Output the (X, Y) coordinate of the center of the cell containing the given text.  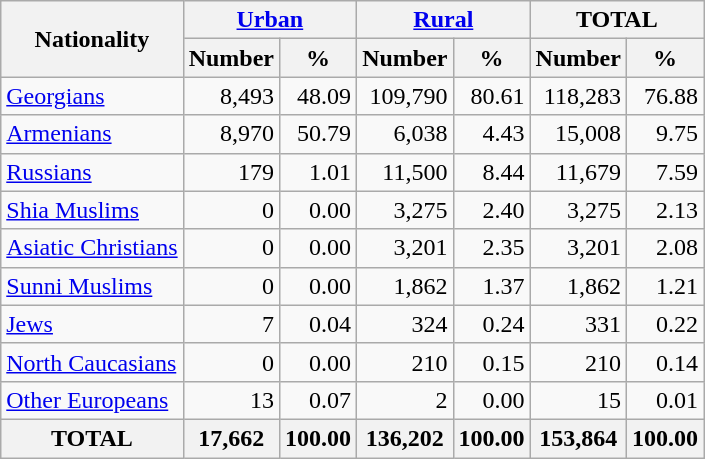
1.01 (318, 172)
2.08 (664, 248)
15 (578, 400)
Georgians (92, 96)
76.88 (664, 96)
Sunni Muslims (92, 286)
331 (578, 324)
8,493 (231, 96)
2.13 (664, 210)
109,790 (405, 96)
0.24 (492, 324)
Nationality (92, 39)
11,679 (578, 172)
0.22 (664, 324)
2.40 (492, 210)
0.01 (664, 400)
11,500 (405, 172)
8,970 (231, 134)
17,662 (231, 438)
Rural (444, 20)
Urban (270, 20)
153,864 (578, 438)
179 (231, 172)
Russians (92, 172)
7 (231, 324)
1.37 (492, 286)
0.07 (318, 400)
Other Europeans (92, 400)
324 (405, 324)
15,008 (578, 134)
North Caucasians (92, 362)
13 (231, 400)
0.04 (318, 324)
4.43 (492, 134)
8.44 (492, 172)
80.61 (492, 96)
0.14 (664, 362)
7.59 (664, 172)
Jews (92, 324)
2 (405, 400)
6,038 (405, 134)
Asiatic Christians (92, 248)
136,202 (405, 438)
50.79 (318, 134)
118,283 (578, 96)
9.75 (664, 134)
Shia Muslims (92, 210)
1.21 (664, 286)
48.09 (318, 96)
0.15 (492, 362)
Armenians (92, 134)
2.35 (492, 248)
